Provide the [x, y] coordinate of the cell's center where the given text is located.  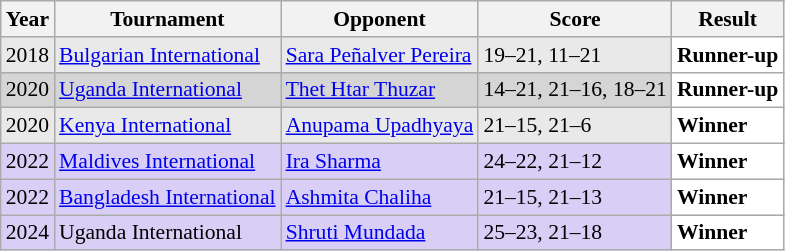
Shruti Mundada [380, 233]
19–21, 11–21 [575, 55]
Kenya International [168, 126]
Anupama Upadhyaya [380, 126]
Bangladesh International [168, 197]
2024 [28, 233]
Ashmita Chaliha [380, 197]
25–23, 21–18 [575, 233]
21–15, 21–13 [575, 197]
Maldives International [168, 162]
14–21, 21–16, 18–21 [575, 90]
Opponent [380, 19]
24–22, 21–12 [575, 162]
Result [728, 19]
Score [575, 19]
Bulgarian International [168, 55]
Year [28, 19]
2018 [28, 55]
Sara Peñalver Pereira [380, 55]
Ira Sharma [380, 162]
Thet Htar Thuzar [380, 90]
21–15, 21–6 [575, 126]
Tournament [168, 19]
